Return (X, Y) of the center of cell containing provided text 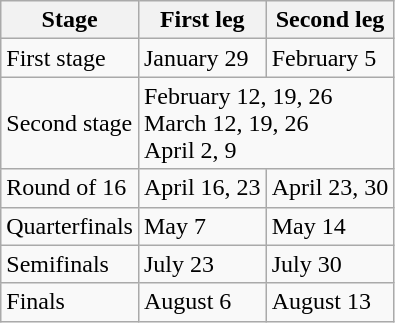
April 16, 23 (202, 188)
Stage (70, 20)
Finals (70, 302)
Quarterfinals (70, 226)
August 13 (330, 302)
Semifinals (70, 264)
July 23 (202, 264)
January 29 (202, 58)
August 6 (202, 302)
July 30 (330, 264)
May 7 (202, 226)
Round of 16 (70, 188)
February 5 (330, 58)
Second leg (330, 20)
May 14 (330, 226)
February 12, 19, 26March 12, 19, 26April 2, 9 (266, 123)
Second stage (70, 123)
First stage (70, 58)
First leg (202, 20)
April 23, 30 (330, 188)
